Detect which cell encompasses the target text, then output its (X, Y) center coordinate. 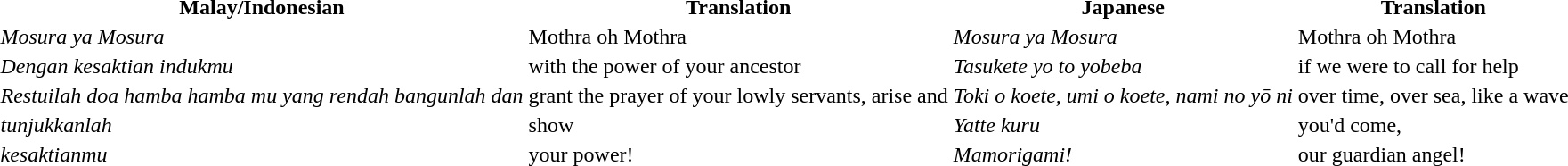
show (738, 125)
Toki o koete, umi o koete, nami no yō ni (1123, 95)
with the power of your ancestor (738, 66)
grant the prayer of your lowly servants, arise and (738, 95)
Tasukete yo to yobeba (1123, 66)
Mothra oh Mothra (738, 37)
Yatte kuru (1123, 125)
Mosura ya Mosura (1123, 37)
